Scan for the cell matching the given text and deliver its (X, Y) coordinate at center. 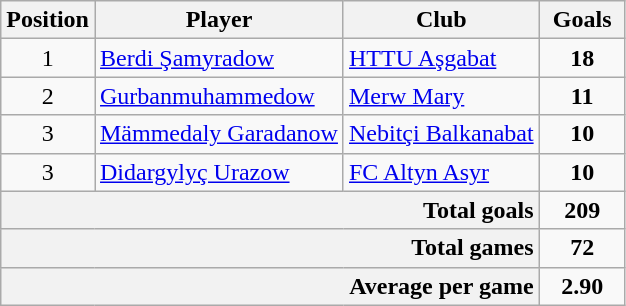
209 (582, 210)
1 (48, 58)
11 (582, 96)
Average per game (270, 286)
72 (582, 248)
Mämmedaly Garadanow (218, 134)
FC Altyn Asyr (441, 172)
Player (218, 20)
Merw Mary (441, 96)
Total games (270, 248)
HTTU Aşgabat (441, 58)
Nebitçi Balkanabat (441, 134)
2.90 (582, 286)
Position (48, 20)
Goals (582, 20)
2 (48, 96)
Berdi Şamyradow (218, 58)
Total goals (270, 210)
Gurbanmuhammedow (218, 96)
Club (441, 20)
18 (582, 58)
Didargylyç Urazow (218, 172)
